Identify which cell holds the provided text, then report its [X, Y] central coordinate. 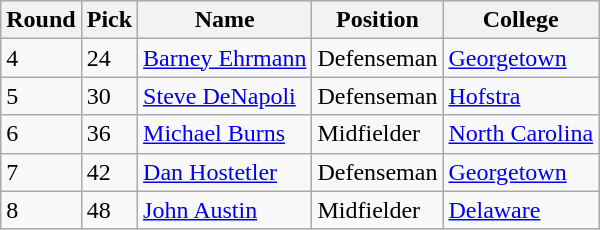
Name [225, 20]
Delaware [521, 210]
North Carolina [521, 134]
7 [41, 172]
5 [41, 96]
4 [41, 58]
Michael Burns [225, 134]
Hofstra [521, 96]
John Austin [225, 210]
24 [109, 58]
Position [378, 20]
30 [109, 96]
College [521, 20]
Round [41, 20]
Steve DeNapoli [225, 96]
Pick [109, 20]
42 [109, 172]
6 [41, 134]
8 [41, 210]
Dan Hostetler [225, 172]
48 [109, 210]
Barney Ehrmann [225, 58]
36 [109, 134]
